Detect which cell encompasses the target text, then output its (X, Y) center coordinate. 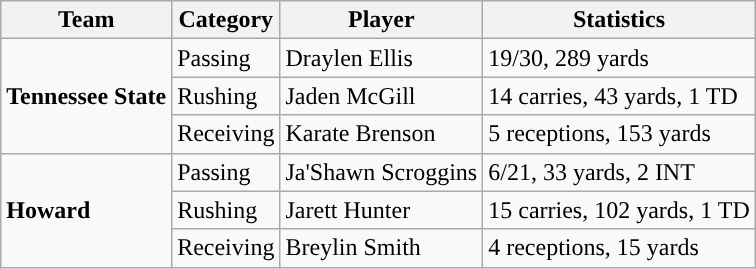
Draylen Ellis (382, 58)
Statistics (620, 20)
Category (226, 20)
Ja'Shawn Scroggins (382, 172)
Howard (86, 210)
Karate Brenson (382, 134)
19/30, 289 yards (620, 58)
5 receptions, 153 yards (620, 134)
Player (382, 20)
4 receptions, 15 yards (620, 248)
14 carries, 43 yards, 1 TD (620, 96)
15 carries, 102 yards, 1 TD (620, 210)
Tennessee State (86, 96)
6/21, 33 yards, 2 INT (620, 172)
Jarett Hunter (382, 210)
Breylin Smith (382, 248)
Jaden McGill (382, 96)
Team (86, 20)
